From the cell containing the given text, extract its center point as (x, y) coordinate. 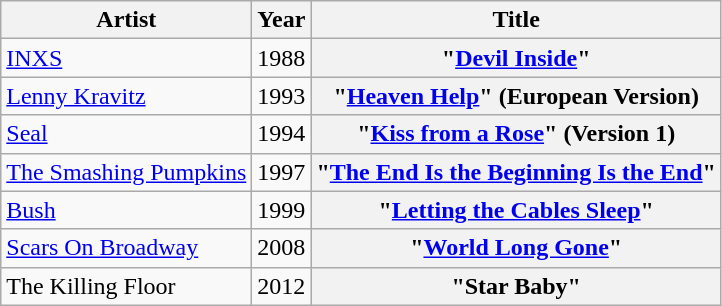
1997 (282, 172)
1988 (282, 58)
2012 (282, 286)
Year (282, 20)
Lenny Kravitz (126, 96)
"Star Baby" (516, 286)
1994 (282, 134)
Artist (126, 20)
Bush (126, 210)
1993 (282, 96)
2008 (282, 248)
"Devil Inside" (516, 58)
Title (516, 20)
"World Long Gone" (516, 248)
Seal (126, 134)
"Letting the Cables Sleep" (516, 210)
The Smashing Pumpkins (126, 172)
Scars On Broadway (126, 248)
"Heaven Help" (European Version) (516, 96)
INXS (126, 58)
1999 (282, 210)
"Kiss from a Rose" (Version 1) (516, 134)
The Killing Floor (126, 286)
"The End Is the Beginning Is the End" (516, 172)
